Output the (X, Y) coordinate of the center of the cell containing the given text.  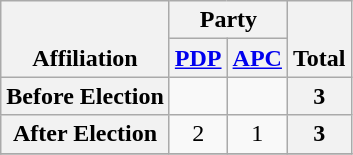
After Election (86, 134)
PDP (198, 58)
1 (257, 134)
2 (198, 134)
Affiliation (86, 39)
Party (228, 20)
Total (319, 39)
Before Election (86, 96)
APC (257, 58)
